Pinpoint the cell where the given text exists, returning its [x, y] midpoint coordinate. 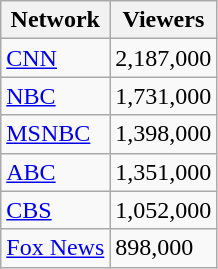
NBC [56, 96]
1,731,000 [164, 96]
CNN [56, 58]
1,351,000 [164, 172]
898,000 [164, 248]
MSNBC [56, 134]
CBS [56, 210]
2,187,000 [164, 58]
1,052,000 [164, 210]
ABC [56, 172]
Viewers [164, 20]
Fox News [56, 248]
Network [56, 20]
1,398,000 [164, 134]
